Scan for the cell matching the given text and deliver its [x, y] coordinate at center. 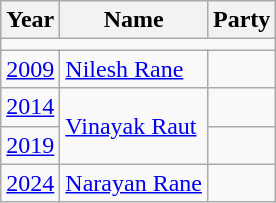
2009 [30, 69]
Party [241, 20]
Vinayak Raut [134, 126]
2024 [30, 183]
Name [134, 20]
2019 [30, 145]
2014 [30, 107]
Narayan Rane [134, 183]
Year [30, 20]
Nilesh Rane [134, 69]
